From the cell containing the given text, extract its center point as [x, y] coordinate. 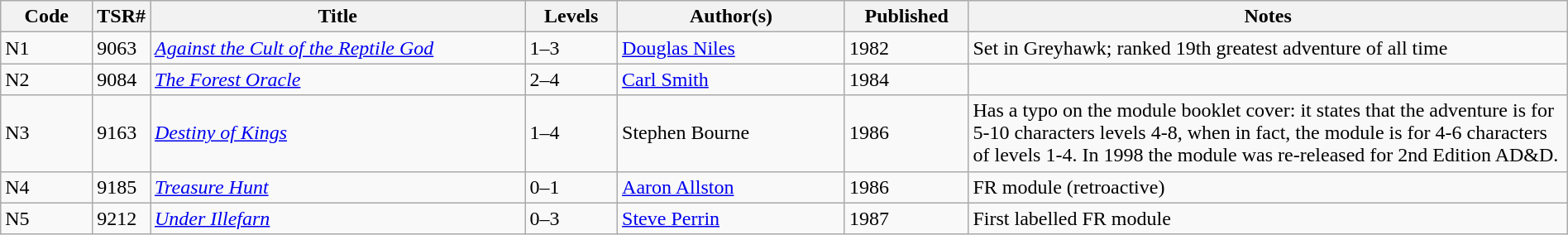
1984 [906, 79]
Destiny of Kings [337, 133]
Under Illefarn [337, 218]
2–4 [571, 79]
Title [337, 17]
Set in Greyhawk; ranked 19th greatest adventure of all time [1268, 48]
N5 [46, 218]
Levels [571, 17]
Published [906, 17]
1–4 [571, 133]
First labelled FR module [1268, 218]
N2 [46, 79]
FR module (retroactive) [1268, 187]
Carl Smith [731, 79]
N1 [46, 48]
1982 [906, 48]
0–1 [571, 187]
Steve Perrin [731, 218]
0–3 [571, 218]
TSR# [122, 17]
9212 [122, 218]
Code [46, 17]
N3 [46, 133]
9063 [122, 48]
Notes [1268, 17]
9185 [122, 187]
The Forest Oracle [337, 79]
Douglas Niles [731, 48]
9163 [122, 133]
Aaron Allston [731, 187]
Against the Cult of the Reptile God [337, 48]
Treasure Hunt [337, 187]
Author(s) [731, 17]
Stephen Bourne [731, 133]
1987 [906, 218]
1–3 [571, 48]
N4 [46, 187]
9084 [122, 79]
